From the cell containing the given text, extract its center point as [x, y] coordinate. 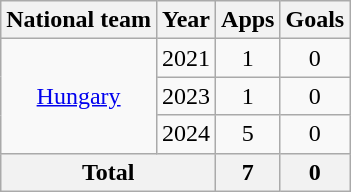
National team [79, 20]
2021 [186, 58]
2024 [186, 134]
Total [108, 172]
Goals [315, 20]
Hungary [79, 96]
5 [248, 134]
7 [248, 172]
2023 [186, 96]
Year [186, 20]
Apps [248, 20]
